Search for the cell housing the specified text and yield its (x, y) center coordinate. 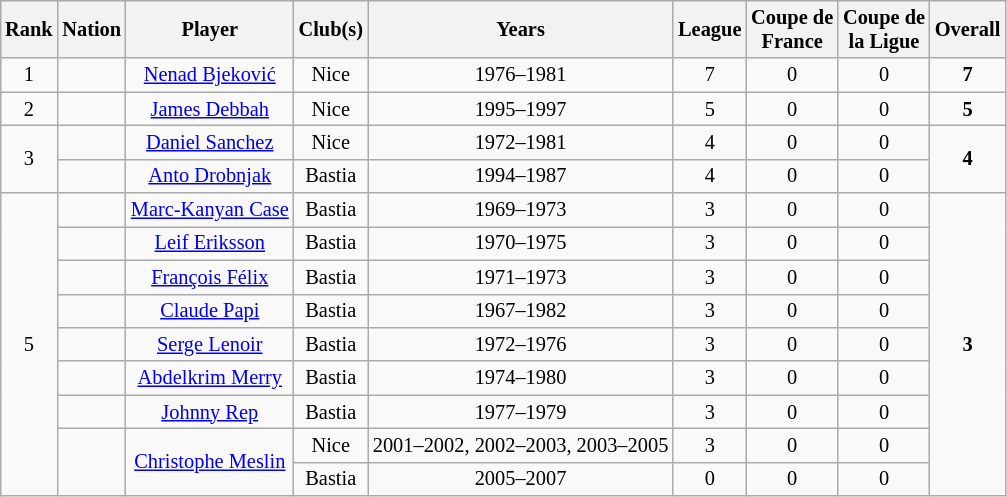
League (710, 29)
1971–1973 (520, 277)
Claude Papi (210, 311)
Coupe deFrance (792, 29)
2005–2007 (520, 479)
1972–1976 (520, 344)
1977–1979 (520, 412)
2 (28, 109)
1976–1981 (520, 75)
1969–1973 (520, 210)
Serge Lenoir (210, 344)
Overall (968, 29)
Anto Drobnjak (210, 176)
1 (28, 75)
1967–1982 (520, 311)
James Debbah (210, 109)
Abdelkrim Merry (210, 378)
1974–1980 (520, 378)
Nenad Bjeković (210, 75)
2001–2002, 2002–2003, 2003–2005 (520, 445)
Rank (28, 29)
Leif Eriksson (210, 243)
Christophe Meslin (210, 462)
Player (210, 29)
Nation (92, 29)
François Félix (210, 277)
Years (520, 29)
Club(s) (331, 29)
1970–1975 (520, 243)
1972–1981 (520, 142)
Johnny Rep (210, 412)
1994–1987 (520, 176)
Marc-Kanyan Case (210, 210)
Coupe dela Ligue (884, 29)
1995–1997 (520, 109)
Daniel Sanchez (210, 142)
